Search for the cell housing the specified text and yield its (x, y) center coordinate. 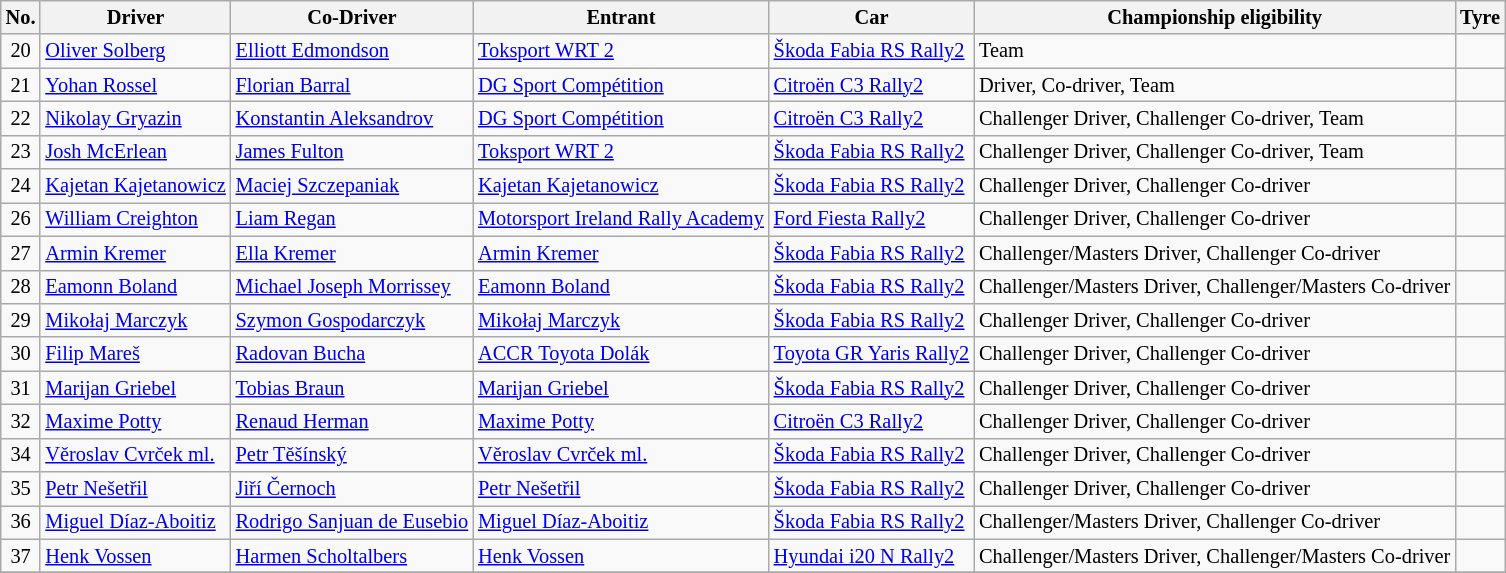
Oliver Solberg (135, 51)
Ford Fiesta Rally2 (872, 219)
Rodrigo Sanjuan de Eusebio (352, 522)
Team (1214, 51)
Elliott Edmondson (352, 51)
ACCR Toyota Dolák (621, 354)
26 (21, 219)
27 (21, 253)
Yohan Rossel (135, 85)
Nikolay Gryazin (135, 118)
James Fulton (352, 152)
Car (872, 17)
Harmen Scholtalbers (352, 556)
34 (21, 455)
29 (21, 320)
30 (21, 354)
Michael Joseph Morrissey (352, 287)
36 (21, 522)
22 (21, 118)
Driver (135, 17)
Petr Těšínský (352, 455)
Entrant (621, 17)
Championship eligibility (1214, 17)
31 (21, 388)
No. (21, 17)
Radovan Bucha (352, 354)
Hyundai i20 N Rally2 (872, 556)
Konstantin Aleksandrov (352, 118)
Szymon Gospodarczyk (352, 320)
32 (21, 421)
23 (21, 152)
Co-Driver (352, 17)
William Creighton (135, 219)
Tobias Braun (352, 388)
Liam Regan (352, 219)
Renaud Herman (352, 421)
35 (21, 489)
Tyre (1480, 17)
Filip Mareš (135, 354)
Driver, Co-driver, Team (1214, 85)
21 (21, 85)
Florian Barral (352, 85)
Toyota GR Yaris Rally2 (872, 354)
37 (21, 556)
Ella Kremer (352, 253)
24 (21, 186)
Maciej Szczepaniak (352, 186)
28 (21, 287)
Josh McErlean (135, 152)
20 (21, 51)
Jiří Černoch (352, 489)
Motorsport Ireland Rally Academy (621, 219)
